Capture the cell that displays the provided text and extract its [X, Y] central coordinate. 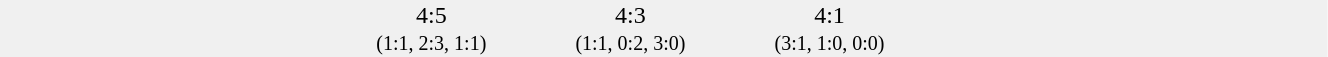
4:1(3:1, 1:0, 0:0) [830, 28]
4:3(1:1, 0:2, 3:0) [630, 28]
4:5(1:1, 2:3, 1:1) [432, 28]
